Search for the cell housing the specified text and yield its (x, y) center coordinate. 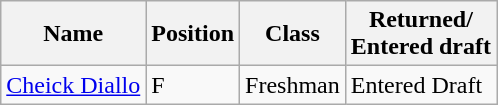
Class (293, 34)
Freshman (293, 85)
Position (193, 34)
Cheick Diallo (74, 85)
Returned/Entered draft (420, 34)
Name (74, 34)
F (193, 85)
Entered Draft (420, 85)
